Return the [x, y] coordinate for the center point of the cell that contains the specified text.  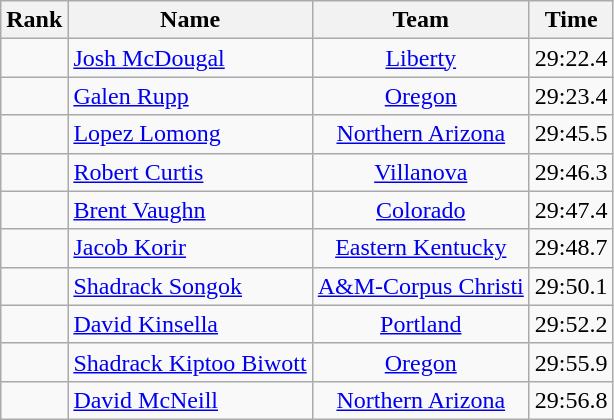
Team [420, 20]
Robert Curtis [190, 172]
Jacob Korir [190, 248]
Lopez Lomong [190, 134]
29:55.9 [571, 362]
Galen Rupp [190, 96]
29:45.5 [571, 134]
Shadrack Songok [190, 286]
A&M-Corpus Christi [420, 286]
Brent Vaughn [190, 210]
29:56.8 [571, 400]
Time [571, 20]
29:23.4 [571, 96]
Name [190, 20]
Villanova [420, 172]
David McNeill [190, 400]
29:47.4 [571, 210]
29:46.3 [571, 172]
Eastern Kentucky [420, 248]
Shadrack Kiptoo Biwott [190, 362]
David Kinsella [190, 324]
29:48.7 [571, 248]
29:52.2 [571, 324]
29:50.1 [571, 286]
29:22.4 [571, 58]
Rank [34, 20]
Josh McDougal [190, 58]
Portland [420, 324]
Liberty [420, 58]
Colorado [420, 210]
